Identify which cell holds the provided text, then report its [x, y] central coordinate. 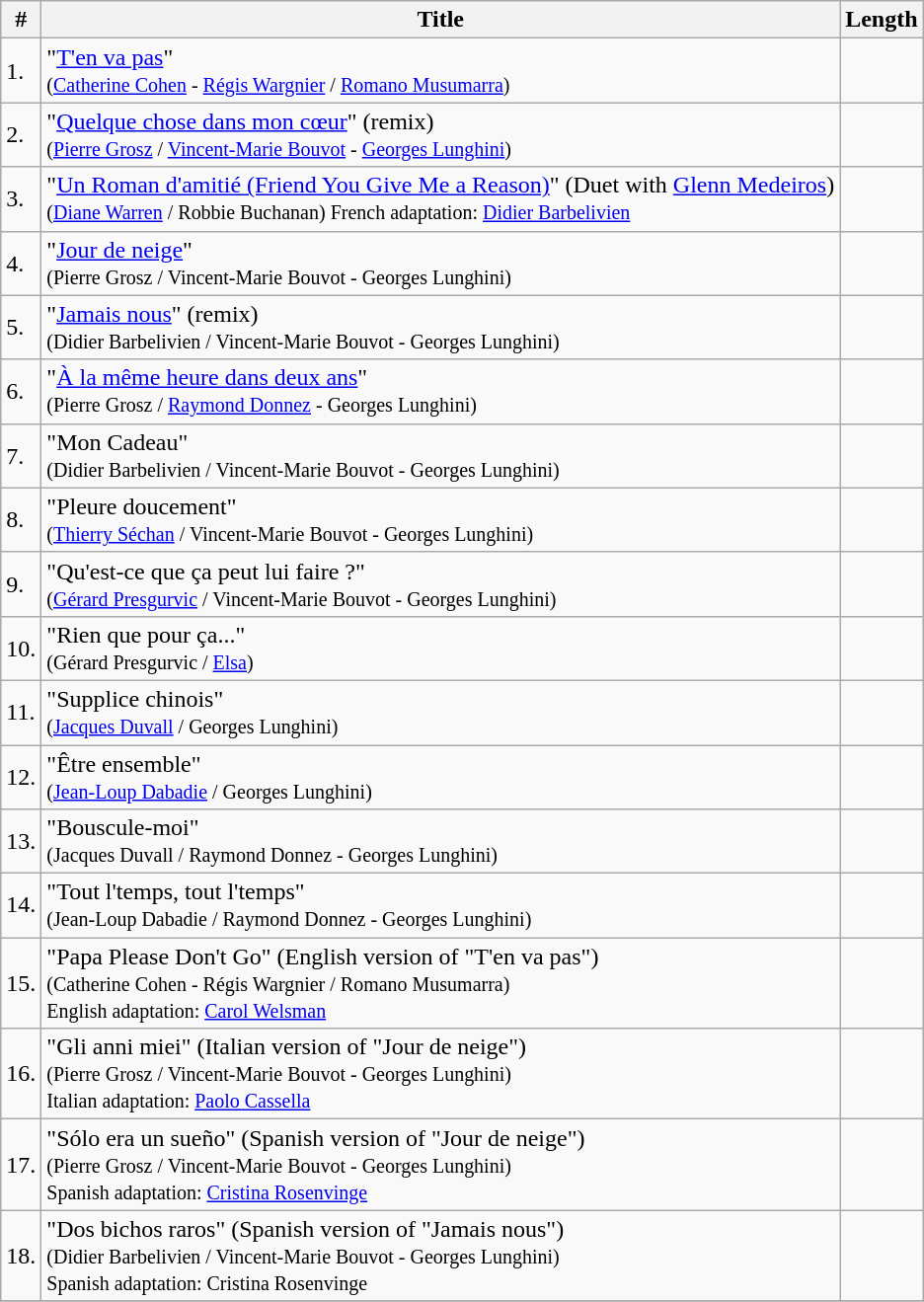
"Jamais nous" (remix) (Didier Barbelivien / Vincent-Marie Bouvot - Georges Lunghini) [440, 328]
"Être ensemble" (Jean-Loup Dabadie / Georges Lunghini) [440, 776]
5. [22, 328]
16. [22, 1074]
14. [22, 906]
"À la même heure dans deux ans" (Pierre Grosz / Raymond Donnez - Georges Lunghini) [440, 391]
"Qu'est-ce que ça peut lui faire ?" (Gérard Presgurvic / Vincent-Marie Bouvot - Georges Lunghini) [440, 584]
"Mon Cadeau" (Didier Barbelivien / Vincent-Marie Bouvot - Georges Lunghini) [440, 456]
2. [22, 134]
Title [440, 20]
"Jour de neige" (Pierre Grosz / Vincent-Marie Bouvot - Georges Lunghini) [440, 263]
8. [22, 519]
17. [22, 1165]
"Tout l'temps, tout l'temps" (Jean-Loup Dabadie / Raymond Donnez - Georges Lunghini) [440, 906]
13. [22, 841]
"Bouscule-moi" (Jacques Duvall / Raymond Donnez - Georges Lunghini) [440, 841]
"Papa Please Don't Go" (English version of "T'en va pas") (Catherine Cohen - Régis Wargnier / Romano Musumarra)English adaptation: Carol Welsman [440, 983]
"Un Roman d'amitié (Friend You Give Me a Reason)" (Duet with Glenn Medeiros) (Diane Warren / Robbie Buchanan) French adaptation: Didier Barbelivien [440, 199]
9. [22, 584]
6. [22, 391]
18. [22, 1256]
7. [22, 456]
Length [882, 20]
11. [22, 713]
3. [22, 199]
1. [22, 71]
"Supplice chinois" (Jacques Duvall / Georges Lunghini) [440, 713]
"Pleure doucement" (Thierry Séchan / Vincent-Marie Bouvot - Georges Lunghini) [440, 519]
4. [22, 263]
"Gli anni miei" (Italian version of "Jour de neige") (Pierre Grosz / Vincent-Marie Bouvot - Georges Lunghini)Italian adaptation: Paolo Cassella [440, 1074]
"T'en va pas" (Catherine Cohen - Régis Wargnier / Romano Musumarra) [440, 71]
# [22, 20]
"Rien que pour ça..." (Gérard Presgurvic / Elsa) [440, 648]
15. [22, 983]
12. [22, 776]
10. [22, 648]
"Quelque chose dans mon cœur" (remix) (Pierre Grosz / Vincent-Marie Bouvot - Georges Lunghini) [440, 134]
